For the text-containing cell, return its midpoint in [x, y] coordinate format. 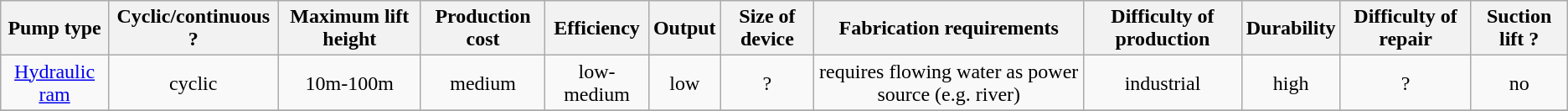
low [684, 82]
Output [684, 29]
Production cost [482, 29]
medium [482, 82]
Difficulty of production [1163, 29]
Efficiency [597, 29]
high [1291, 82]
Cyclic/continuous ? [193, 29]
Fabrication requirements [949, 29]
low-medium [597, 82]
Suction lift ? [1519, 29]
no [1519, 82]
Maximum lift height [349, 29]
Hydraulic ram [55, 82]
cyclic [193, 82]
10m-100m [349, 82]
Size of device [767, 29]
industrial [1163, 82]
Durability [1291, 29]
Pump type [55, 29]
Difficulty of repair [1406, 29]
requires flowing water as power source (e.g. river) [949, 82]
